Capture the cell that displays the provided text and extract its (X, Y) central coordinate. 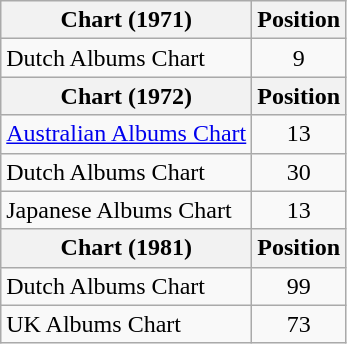
UK Albums Chart (126, 324)
30 (299, 172)
73 (299, 324)
Chart (1981) (126, 248)
9 (299, 58)
Chart (1972) (126, 96)
99 (299, 286)
Australian Albums Chart (126, 134)
Japanese Albums Chart (126, 210)
Chart (1971) (126, 20)
